Extract the [X, Y] coordinate from the center of the cell holding the provided text.  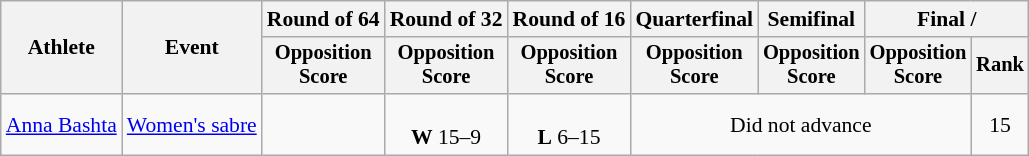
Women's sabre [192, 124]
Round of 32 [446, 19]
L 6–15 [570, 124]
W 15–9 [446, 124]
Round of 16 [570, 19]
Rank [1000, 66]
Quarterfinal [694, 19]
Athlete [62, 48]
Final / [947, 19]
Did not advance [800, 124]
Anna Bashta [62, 124]
15 [1000, 124]
Semifinal [812, 19]
Round of 64 [324, 19]
Event [192, 48]
